Output the [X, Y] coordinate of the center of the cell containing the given text.  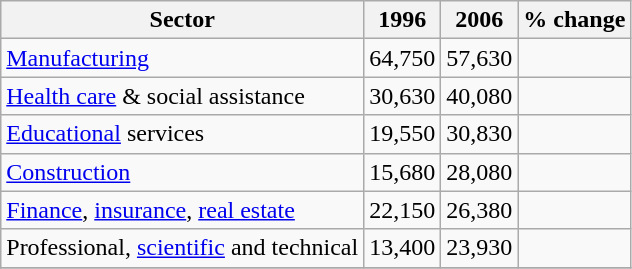
57,630 [480, 58]
1996 [402, 20]
Educational services [182, 134]
26,380 [480, 210]
2006 [480, 20]
23,930 [480, 248]
30,830 [480, 134]
15,680 [402, 172]
% change [574, 20]
Manufacturing [182, 58]
Finance, insurance, real estate [182, 210]
Sector [182, 20]
Professional, scientific and technical [182, 248]
Health care & social assistance [182, 96]
22,150 [402, 210]
30,630 [402, 96]
64,750 [402, 58]
13,400 [402, 248]
Construction [182, 172]
28,080 [480, 172]
40,080 [480, 96]
19,550 [402, 134]
